Scan for the cell matching the given text and deliver its [X, Y] coordinate at center. 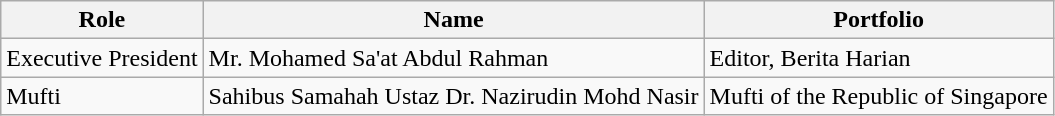
Sahibus Samahah Ustaz Dr. Nazirudin Mohd Nasir [454, 96]
Name [454, 20]
Portfolio [878, 20]
Mufti [102, 96]
Mr. Mohamed Sa'at Abdul Rahman [454, 58]
Role [102, 20]
Executive President [102, 58]
Editor, Berita Harian [878, 58]
Mufti of the Republic of Singapore [878, 96]
